Return [x, y] of the center of cell containing provided text 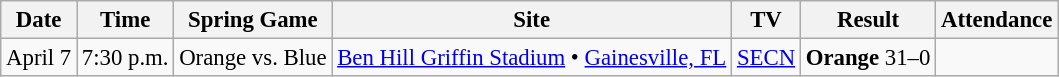
Spring Game [253, 20]
April 7 [39, 58]
Date [39, 20]
Site [532, 20]
Attendance [997, 20]
Orange 31–0 [868, 58]
Result [868, 20]
SECN [766, 58]
Time [126, 20]
Ben Hill Griffin Stadium • Gainesville, FL [532, 58]
7:30 p.m. [126, 58]
Orange vs. Blue [253, 58]
TV [766, 20]
